Detect which cell encompasses the target text, then output its [x, y] center coordinate. 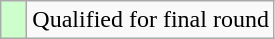
Qualified for final round [151, 20]
